Provide the [x, y] coordinate of the cell's center where the given text is located.  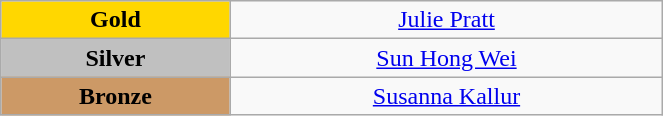
Bronze [116, 96]
Susanna Kallur [446, 96]
Silver [116, 58]
Gold [116, 20]
Julie Pratt [446, 20]
Sun Hong Wei [446, 58]
